Detect which cell encompasses the target text, then output its (X, Y) center coordinate. 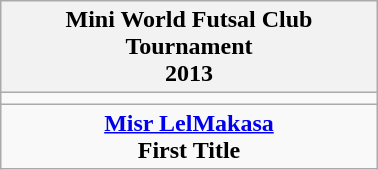
Mini World Futsal Club Tournament 2013 (189, 47)
Misr LelMakasaFirst Title (189, 136)
